Capture the cell that displays the provided text and extract its [X, Y] central coordinate. 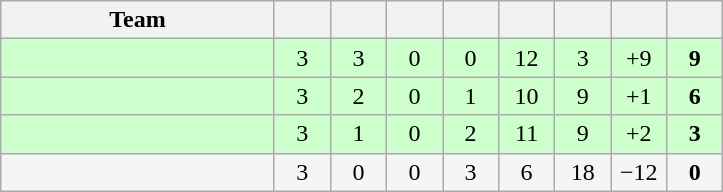
+1 [639, 96]
+2 [639, 134]
+9 [639, 58]
11 [527, 134]
10 [527, 96]
12 [527, 58]
18 [583, 172]
−12 [639, 172]
Team [138, 20]
